Locate the cell with the specified text and output its [X, Y] center coordinate. 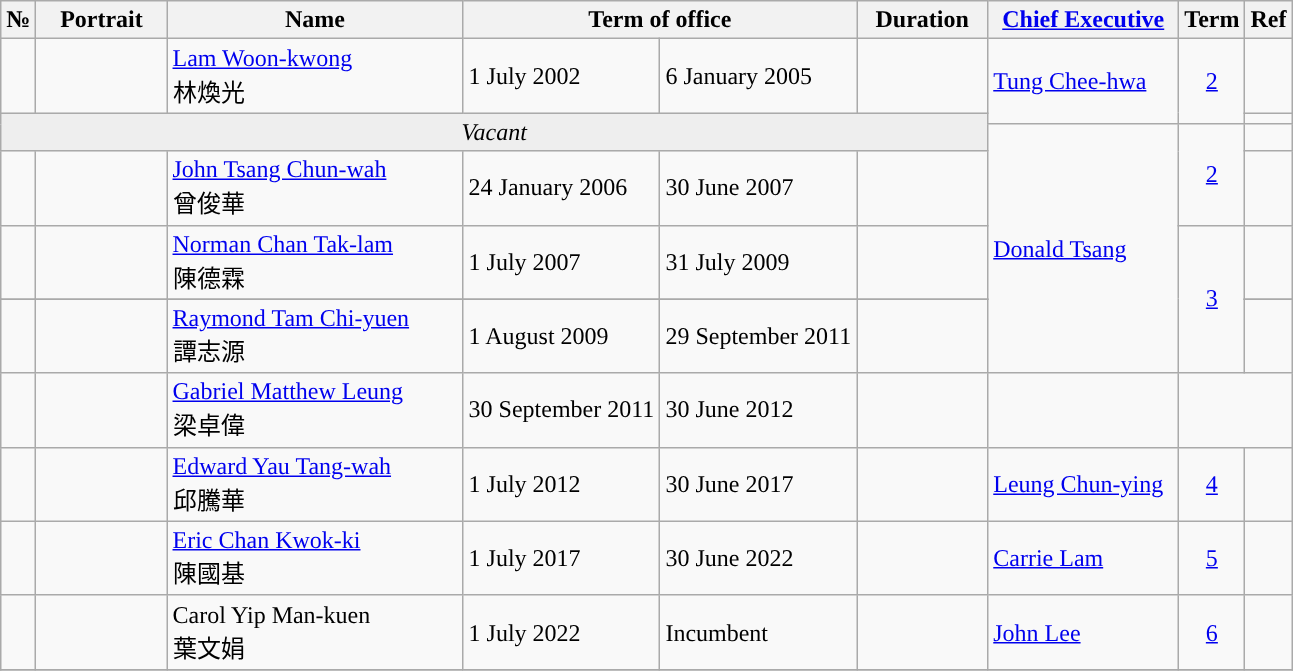
31 July 2009 [758, 262]
Gabriel Matthew Leung梁卓偉 [315, 410]
Raymond Tam Chi-yuen譚志源 [315, 336]
John Tsang Chun-wah曾俊華 [315, 188]
Ref [1268, 20]
1 July 2022 [562, 632]
Portrait [102, 20]
Donald Tsang [1084, 248]
24 January 2006 [562, 188]
Term [1212, 20]
1 July 2017 [562, 558]
6 January 2005 [758, 76]
Norman Chan Tak-lam陳德霖 [315, 262]
1 August 2009 [562, 336]
30 June 2012 [758, 410]
Edward Yau Tang-wah邱騰華 [315, 484]
Lam Woon-kwong林煥光 [315, 76]
30 June 2022 [758, 558]
Tung Chee-hwa [1084, 82]
Term of office [660, 20]
4 [1212, 484]
30 September 2011 [562, 410]
Carol Yip Man-kuen葉文娟 [315, 632]
30 June 2017 [758, 484]
Name [315, 20]
1 July 2007 [562, 262]
№ [18, 20]
Duration [922, 20]
Carrie Lam [1084, 558]
Incumbent [758, 632]
3 [1212, 299]
30 June 2007 [758, 188]
5 [1212, 558]
1 July 2012 [562, 484]
Eric Chan Kwok-ki陳國基 [315, 558]
1 July 2002 [562, 76]
John Lee [1084, 632]
29 September 2011 [758, 336]
Vacant [494, 132]
Leung Chun-ying [1084, 484]
6 [1212, 632]
Chief Executive [1084, 20]
